Search for the cell housing the specified text and yield its (x, y) center coordinate. 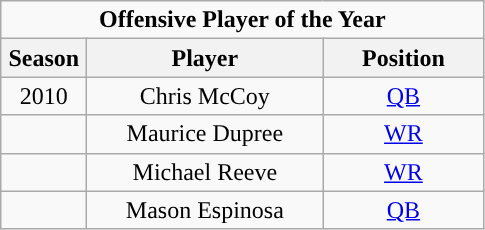
Player (205, 58)
Season (44, 58)
Maurice Dupree (205, 134)
Mason Espinosa (205, 210)
Chris McCoy (205, 96)
Michael Reeve (205, 172)
Position (404, 58)
2010 (44, 96)
Offensive Player of the Year (242, 20)
